Detect which cell encompasses the target text, then output its (x, y) center coordinate. 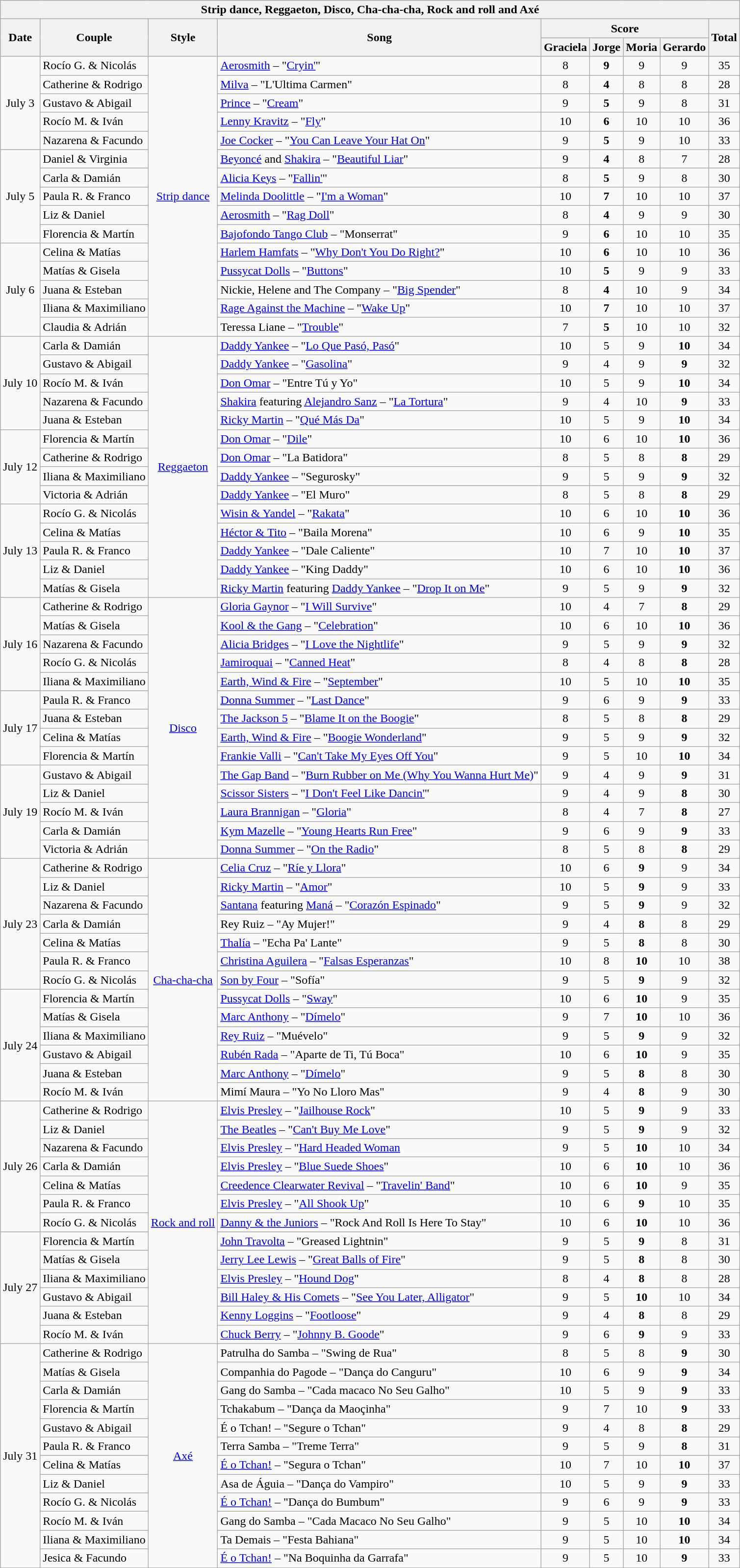
Don Omar – "Entre Tú y Yo" (380, 383)
Melinda Doolittle – "I'm a Woman" (380, 196)
Total (724, 38)
Donna Summer – "On the Radio" (380, 849)
Don Omar – "La Batidora" (380, 457)
Teressa Liane – "Trouble" (380, 327)
Alicia Keys – "Fallin'" (380, 177)
Style (183, 38)
É o Tchan! – "Segura o Tchan" (380, 1465)
July 13 (21, 550)
É o Tchan! – "Segure o Tchan" (380, 1428)
Creedence Clearwater Revival – "Travelin' Band" (380, 1185)
Earth, Wind & Fire – "September" (380, 681)
Rubén Rada – "Aparte de Ti, Tú Boca" (380, 1054)
Elvis Presley – "Jailhouse Rock" (380, 1110)
July 5 (21, 196)
Donna Summer – "Last Dance" (380, 700)
July 24 (21, 1045)
Rey Ruiz – "Ay Mujer!" (380, 924)
Cha-cha-cha (183, 980)
Bill Haley & His Comets – "See You Later, Alligator" (380, 1297)
Jesica & Facundo (94, 1558)
Son by Four – "Sofía" (380, 980)
John Travolta – "Greased Lightnin" (380, 1241)
The Jackson 5 – "Blame It on the Boogie" (380, 719)
Companhia do Pagode – "Dança do Canguru" (380, 1371)
Gang do Samba – "Cada Macaco No Seu Galho" (380, 1521)
Reggaeton (183, 467)
Rage Against the Machine – "Wake Up" (380, 308)
Terra Samba – "Treme Terra" (380, 1446)
Kenny Loggins – "Footloose" (380, 1316)
Score (625, 28)
Ta Demais – "Festa Bahiana" (380, 1540)
Celia Cruz – "Ríe y Llora" (380, 868)
Kym Mazelle – "Young Hearts Run Free" (380, 831)
Couple (94, 38)
July 19 (21, 812)
Axé (183, 1456)
Jorge (606, 47)
Héctor & Tito – "Baila Morena" (380, 532)
Moria (641, 47)
Harlem Hamfats – "Why Don't You Do Right?" (380, 252)
27 (724, 812)
Milva – "L'Ultima Carmen" (380, 84)
Strip dance (183, 196)
Asa de Águia – "Dança do Vampiro" (380, 1484)
Aerosmith – "Rag Doll" (380, 215)
Don Omar – "Dile" (380, 439)
Gerardo (685, 47)
Claudia & Adrián (94, 327)
Elvis Presley – "Hound Dog" (380, 1278)
Daddy Yankee – "El Muro" (380, 495)
Song (380, 38)
Mimí Maura – "Yo No Lloro Mas" (380, 1092)
July 16 (21, 644)
Pussycat Dolls – "Sway" (380, 998)
É o Tchan! – "Na Boquinha da Garrafa" (380, 1558)
The Gap Band – "Burn Rubber on Me (Why You Wanna Hurt Me)" (380, 774)
The Beatles – "Can't Buy Me Love" (380, 1129)
Nickie, Helene and The Company – "Big Spender" (380, 290)
Kool & the Gang – "Celebration" (380, 625)
July 6 (21, 290)
Tchakabum – "Dança da Maoçinha" (380, 1409)
Laura Brannigan – "Gloria" (380, 812)
Shakira featuring Alejandro Sanz – "La Tortura" (380, 401)
Elvis Presley – "Hard Headed Woman (380, 1148)
July 31 (21, 1456)
Frankie Valli – "Can't Take My Eyes Off You" (380, 756)
Daddy Yankee – "Dale Caliente" (380, 551)
Elvis Presley – "Blue Suede Shoes" (380, 1167)
Jamiroquai – "Canned Heat" (380, 663)
Bajofondo Tango Club – "Monserrat" (380, 234)
Earth, Wind & Fire – "Boogie Wonderland" (380, 737)
July 10 (21, 383)
Prince – "Cream" (380, 103)
July 3 (21, 103)
Ricky Martin featuring Daddy Yankee – "Drop It on Me" (380, 588)
Joe Cocker – "You Can Leave Your Hat On" (380, 140)
Pussycat Dolls – "Buttons" (380, 271)
Chuck Berry – "Johnny B. Goode" (380, 1334)
38 (724, 961)
Christina Aguilera – "Falsas Esperanzas" (380, 961)
July 12 (21, 467)
July 27 (21, 1288)
Gloria Gaynor – "I Will Survive" (380, 607)
July 17 (21, 728)
Daddy Yankee – "Gasolina" (380, 364)
Aerosmith – "Cryin'" (380, 66)
Patrulha do Samba – "Swing de Rua" (380, 1353)
Santana featuring Maná – "Corazón Espinado" (380, 905)
Elvis Presley – "All Shook Up" (380, 1204)
July 23 (21, 924)
Daniel & Virginia (94, 159)
Daddy Yankee – "King Daddy" (380, 570)
Graciela (565, 47)
Jerry Lee Lewis – "Great Balls of Fire" (380, 1260)
Rock and roll (183, 1222)
Beyoncé and Shakira – "Beautiful Liar" (380, 159)
Rey Ruiz – "Muévelo" (380, 1036)
Danny & the Juniors – "Rock And Roll Is Here To Stay" (380, 1222)
Scissor Sisters – "I Don't Feel Like Dancin'" (380, 793)
Ricky Martin – "Amor" (380, 887)
Daddy Yankee – "Segurosky" (380, 476)
July 26 (21, 1166)
É o Tchan! – "Dança do Bumbum" (380, 1502)
Thalía – "Echa Pa' Lante" (380, 943)
Lenny Kravitz – "Fly" (380, 122)
Daddy Yankee – "Lo Que Pasó, Pasó" (380, 346)
Gang do Samba – "Cada macaco No Seu Galho" (380, 1390)
Wisin & Yandel – "Rakata" (380, 513)
Date (21, 38)
Alicia Bridges – "I Love the Nightlife" (380, 644)
Ricky Martin – "Qué Más Da" (380, 420)
Strip dance, Reggaeton, Disco, Cha-cha-cha, Rock and roll and Axé (370, 10)
Disco (183, 728)
